From the cell containing the given text, extract its center point as (x, y) coordinate. 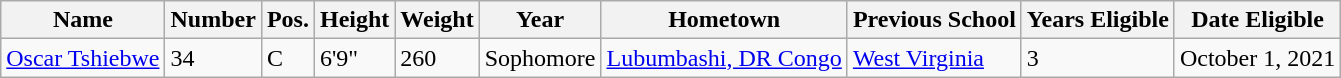
Weight (437, 20)
West Virginia (934, 58)
Sophomore (540, 58)
Lubumbashi, DR Congo (724, 58)
Number (213, 20)
C (288, 58)
3 (1098, 58)
6'9" (354, 58)
Name (83, 20)
Pos. (288, 20)
October 1, 2021 (1257, 58)
260 (437, 58)
Date Eligible (1257, 20)
34 (213, 58)
Previous School (934, 20)
Oscar Tshiebwe (83, 58)
Height (354, 20)
Years Eligible (1098, 20)
Year (540, 20)
Hometown (724, 20)
